Return (x, y) of the center of cell containing provided text 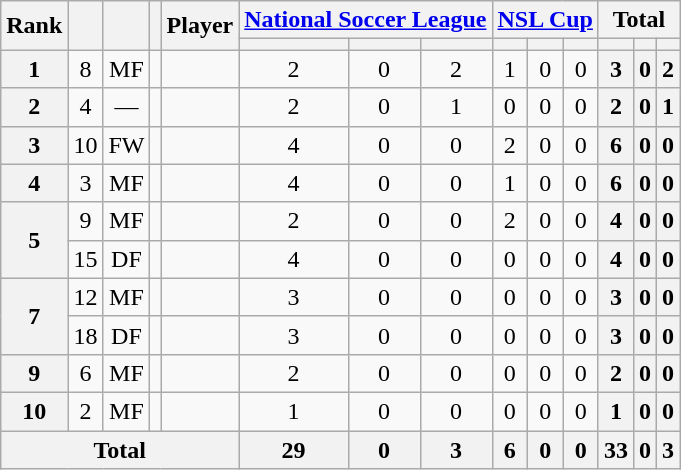
Player (200, 26)
15 (86, 259)
18 (86, 335)
33 (616, 449)
12 (86, 297)
NSL Cup (545, 20)
5 (34, 240)
7 (34, 316)
Rank (34, 26)
— (126, 107)
FW (126, 145)
29 (294, 449)
National Soccer League (366, 20)
8 (86, 69)
